Find where the given text appears and provide that cell's center as (X, Y) coordinate. 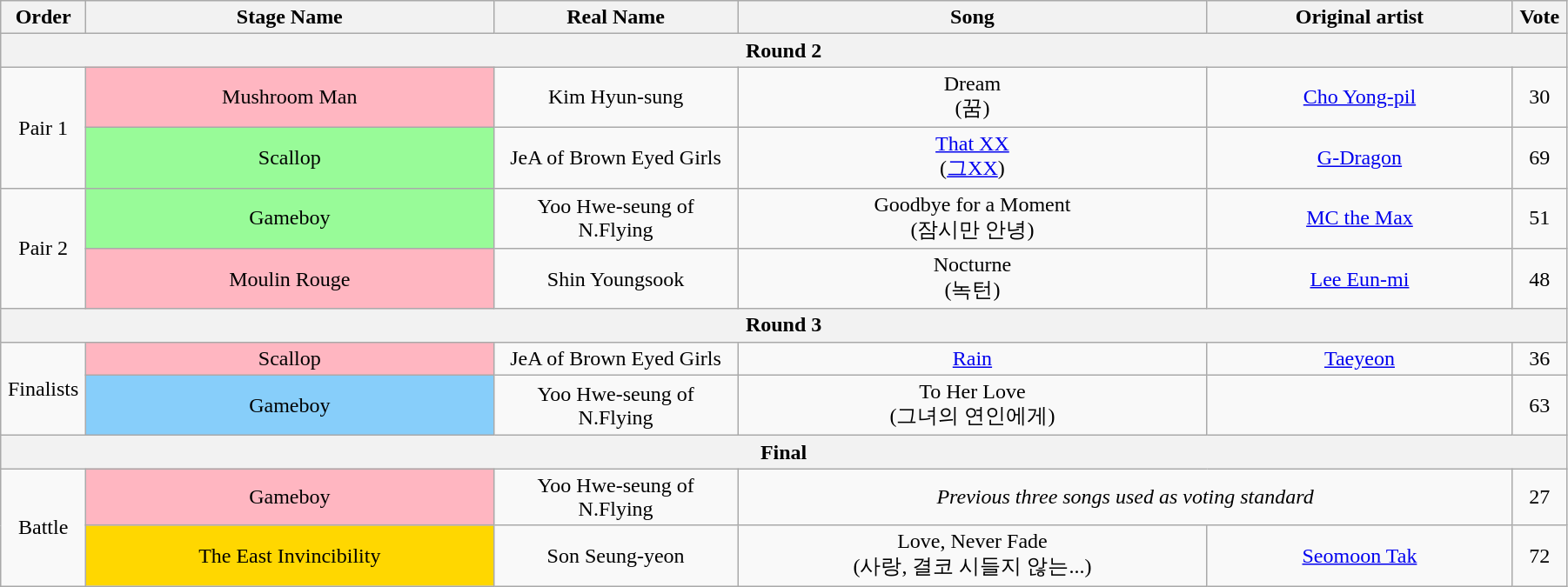
Pair 2 (44, 249)
To Her Love(그녀의 연인에게) (973, 405)
36 (1539, 358)
Moulin Rouge (290, 279)
Mushroom Man (290, 97)
69 (1539, 157)
G-Dragon (1359, 157)
Goodbye for a Moment(잠시만 안녕) (973, 218)
63 (1539, 405)
Dream(꿈) (973, 97)
Kim Hyun-sung (616, 97)
Round 3 (784, 325)
Previous three songs used as voting standard (1125, 497)
30 (1539, 97)
Battle (44, 527)
Love, Never Fade(사랑, 결코 시들지 않는...) (973, 556)
Vote (1539, 17)
Cho Yong-pil (1359, 97)
Order (44, 17)
48 (1539, 279)
Song (973, 17)
Nocturne(녹턴) (973, 279)
That XX(그XX) (973, 157)
Real Name (616, 17)
72 (1539, 556)
The East Invincibility (290, 556)
Taeyeon (1359, 358)
Son Seung-yeon (616, 556)
Stage Name (290, 17)
27 (1539, 497)
Shin Youngsook (616, 279)
MC the Max (1359, 218)
Rain (973, 358)
Lee Eun-mi (1359, 279)
Round 2 (784, 50)
Seomoon Tak (1359, 556)
51 (1539, 218)
Finalists (44, 389)
Pair 1 (44, 127)
Final (784, 452)
Original artist (1359, 17)
